Identify which cell holds the provided text, then report its (x, y) central coordinate. 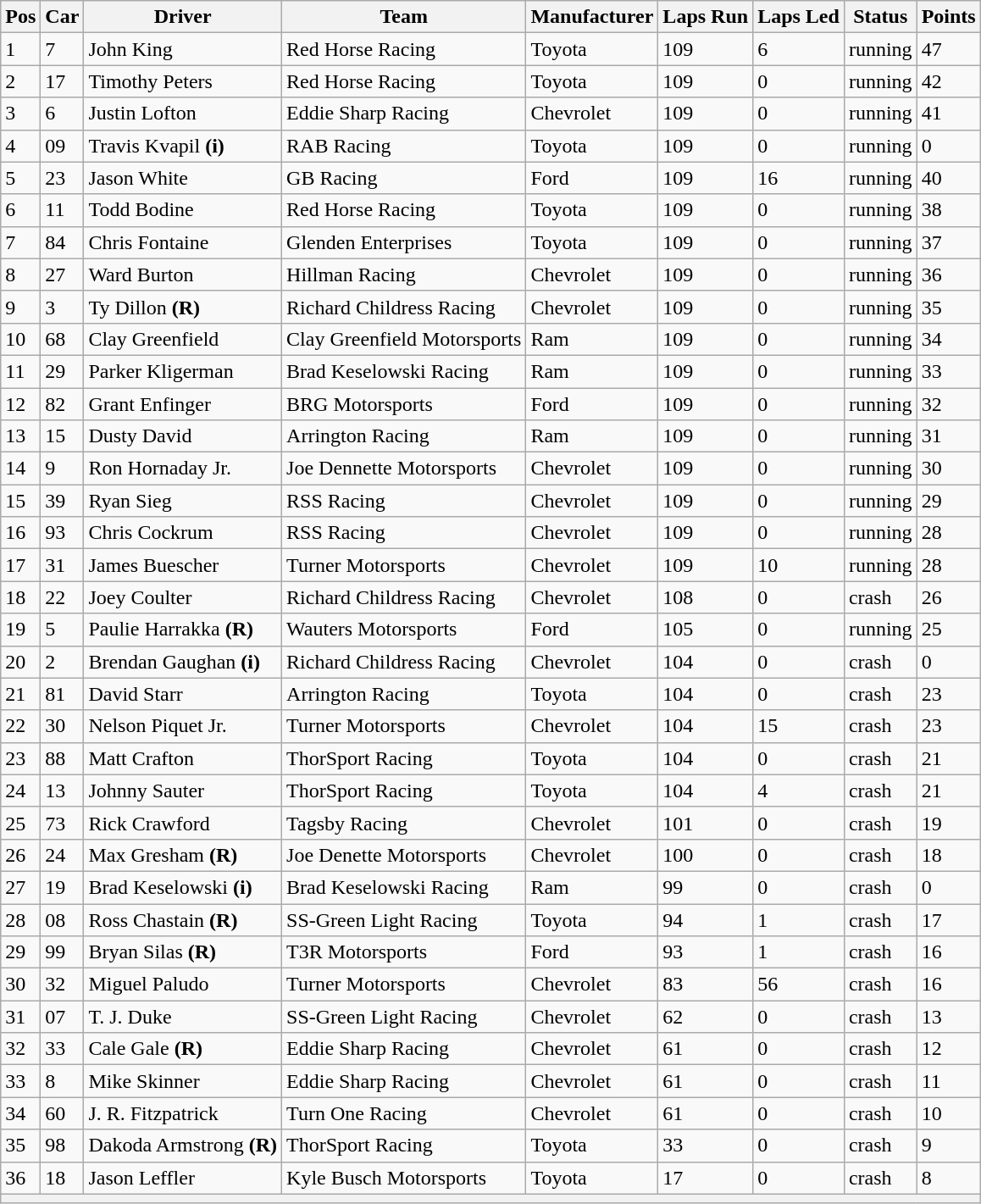
88 (63, 758)
108 (706, 597)
Clay Greenfield Motorsports (404, 339)
Todd Bodine (183, 210)
62 (706, 1017)
Matt Crafton (183, 758)
Dusty David (183, 436)
Parker Kligerman (183, 371)
Dakoda Armstrong (R) (183, 1146)
Joe Dennette Motorsports (404, 469)
Ron Hornaday Jr. (183, 469)
84 (63, 242)
Wauters Motorsports (404, 630)
08 (63, 919)
T. J. Duke (183, 1017)
J. R. Fitzpatrick (183, 1113)
Nelson Piquet Jr. (183, 726)
Rick Crawford (183, 823)
07 (63, 1017)
39 (63, 501)
Mike Skinner (183, 1081)
Brendan Gaughan (i) (183, 662)
Max Gresham (R) (183, 855)
68 (63, 339)
Timothy Peters (183, 81)
James Buescher (183, 565)
Pos (20, 17)
T3R Motorsports (404, 952)
Car (63, 17)
John King (183, 49)
Ty Dillon (R) (183, 307)
Chris Fontaine (183, 242)
105 (706, 630)
Driver (183, 17)
100 (706, 855)
Status (880, 17)
Jason White (183, 178)
38 (949, 210)
Cale Gale (R) (183, 1049)
73 (63, 823)
Joe Denette Motorsports (404, 855)
GB Racing (404, 178)
Grant Enfinger (183, 404)
Points (949, 17)
David Starr (183, 694)
47 (949, 49)
Johnny Sauter (183, 791)
Turn One Racing (404, 1113)
Kyle Busch Motorsports (404, 1178)
40 (949, 178)
Manufacturer (592, 17)
101 (706, 823)
Tagsby Racing (404, 823)
09 (63, 146)
Miguel Paludo (183, 985)
60 (63, 1113)
81 (63, 694)
98 (63, 1146)
Ross Chastain (R) (183, 919)
41 (949, 114)
Hillman Racing (404, 275)
Brad Keselowski (i) (183, 887)
Bryan Silas (R) (183, 952)
Glenden Enterprises (404, 242)
42 (949, 81)
14 (20, 469)
Travis Kvapil (i) (183, 146)
82 (63, 404)
Justin Lofton (183, 114)
Joey Coulter (183, 597)
94 (706, 919)
Laps Run (706, 17)
37 (949, 242)
Jason Leffler (183, 1178)
RAB Racing (404, 146)
Clay Greenfield (183, 339)
83 (706, 985)
Ryan Sieg (183, 501)
Team (404, 17)
Ward Burton (183, 275)
Laps Led (799, 17)
Paulie Harrakka (R) (183, 630)
20 (20, 662)
56 (799, 985)
Chris Cockrum (183, 533)
BRG Motorsports (404, 404)
